Output the (X, Y) coordinate of the center of the cell containing the given text.  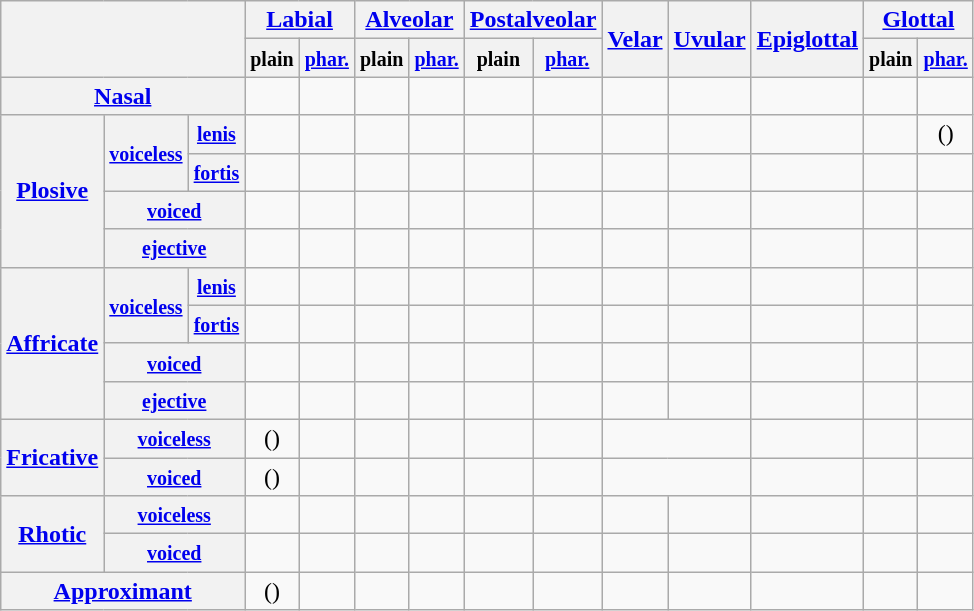
Glottal (919, 20)
Uvular (710, 39)
Fricative (52, 457)
Rhotic (52, 534)
Epiglottal (807, 39)
Alveolar (409, 20)
Labial (300, 20)
Velar (635, 39)
Affricate (52, 343)
Nasal (123, 96)
Plosive (52, 191)
Approximant (123, 591)
Postalveolar (533, 20)
